Return the [X, Y] coordinate for the center point of the cell that contains the specified text.  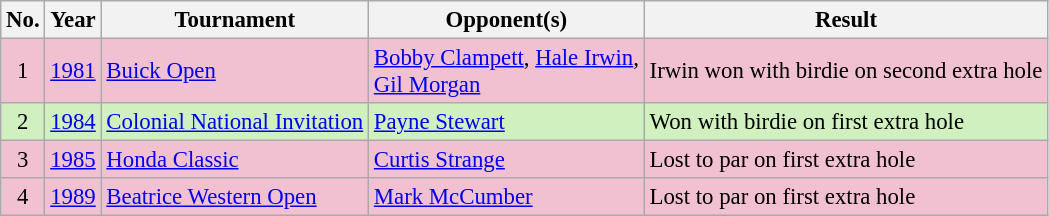
Beatrice Western Open [234, 197]
Buick Open [234, 72]
Bobby Clampett, Hale Irwin, Gil Morgan [507, 72]
Curtis Strange [507, 160]
Won with birdie on first extra hole [846, 122]
1989 [73, 197]
4 [23, 197]
Irwin won with birdie on second extra hole [846, 72]
Year [73, 20]
Mark McCumber [507, 197]
Colonial National Invitation [234, 122]
2 [23, 122]
Opponent(s) [507, 20]
Result [846, 20]
Payne Stewart [507, 122]
3 [23, 160]
Tournament [234, 20]
1981 [73, 72]
1984 [73, 122]
Honda Classic [234, 160]
1985 [73, 160]
1 [23, 72]
No. [23, 20]
